Find where the given text appears and provide that cell's center as [X, Y] coordinate. 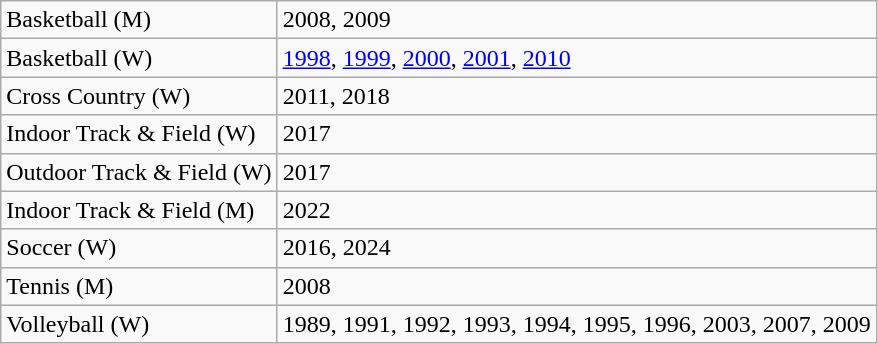
Outdoor Track & Field (W) [139, 172]
2016, 2024 [576, 248]
2022 [576, 210]
1998, 1999, 2000, 2001, 2010 [576, 58]
2008 [576, 286]
Volleyball (W) [139, 324]
Tennis (M) [139, 286]
2011, 2018 [576, 96]
Basketball (W) [139, 58]
Indoor Track & Field (W) [139, 134]
Indoor Track & Field (M) [139, 210]
2008, 2009 [576, 20]
Basketball (M) [139, 20]
Cross Country (W) [139, 96]
Soccer (W) [139, 248]
1989, 1991, 1992, 1993, 1994, 1995, 1996, 2003, 2007, 2009 [576, 324]
